From the cell containing the given text, extract its center point as [X, Y] coordinate. 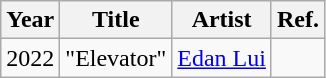
Artist [222, 20]
Edan Lui [222, 58]
2022 [30, 58]
"Elevator" [116, 58]
Title [116, 20]
Year [30, 20]
Ref. [298, 20]
